Search for the cell housing the specified text and yield its (x, y) center coordinate. 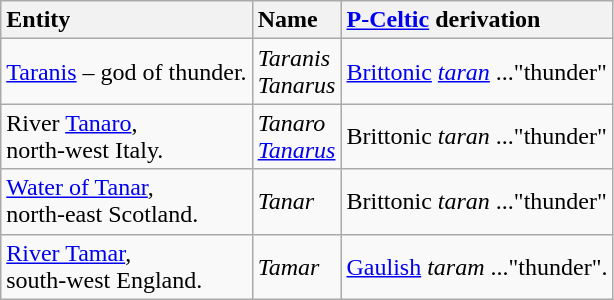
Tamar (296, 266)
River Tanaro,north-west Italy. (126, 136)
TanaroTanarus (296, 136)
Gaulish taram ..."thunder". (477, 266)
Water of Tanar,north-east Scotland. (126, 202)
River Tamar,south-west England. (126, 266)
Entity (126, 20)
Name (296, 20)
Taranis – god of thunder. (126, 72)
TaranisTanarus (296, 72)
P-Celtic derivation (477, 20)
Tanar (296, 202)
